Search for the cell housing the specified text and yield its (X, Y) center coordinate. 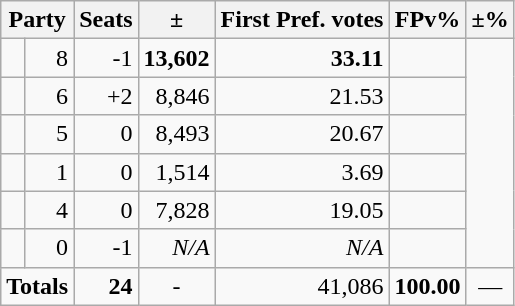
± (176, 20)
— (490, 286)
33.11 (302, 58)
13,602 (176, 58)
1,514 (176, 172)
1 (48, 172)
41,086 (302, 286)
First Pref. votes (302, 20)
- (176, 286)
FPv% (428, 20)
21.53 (302, 96)
8,493 (176, 134)
3.69 (302, 172)
8 (48, 58)
Totals (38, 286)
+2 (106, 96)
5 (48, 134)
7,828 (176, 210)
4 (48, 210)
100.00 (428, 286)
6 (48, 96)
24 (106, 286)
8,846 (176, 96)
20.67 (302, 134)
±% (490, 20)
19.05 (302, 210)
Party (38, 20)
Seats (106, 20)
